Return the (x, y) coordinate for the center point of the cell that contains the specified text.  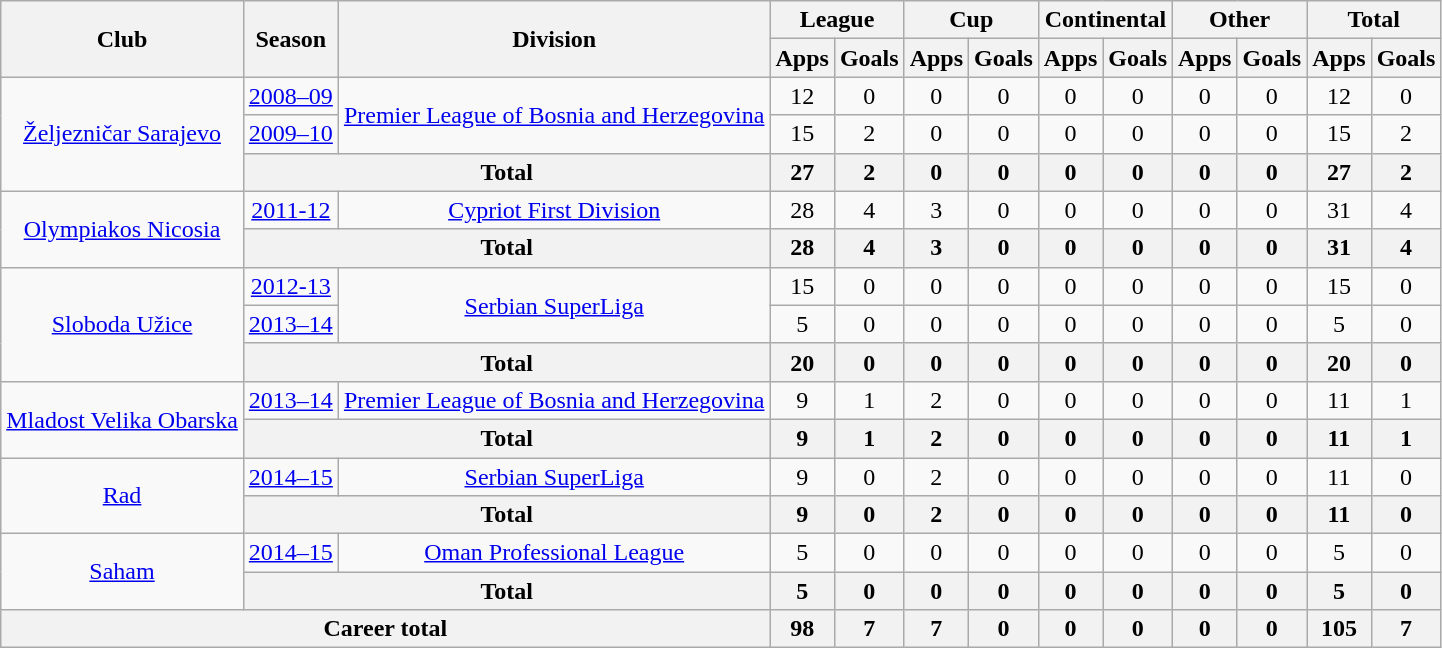
Continental (1105, 20)
Division (554, 39)
Oman Professional League (554, 553)
League (837, 20)
Željezničar Sarajevo (122, 134)
Saham (122, 572)
Olympiakos Nicosia (122, 229)
Rad (122, 496)
2011-12 (290, 210)
Season (290, 39)
Other (1240, 20)
2008–09 (290, 96)
Cup (971, 20)
2012-13 (290, 286)
98 (802, 629)
Career total (386, 629)
Sloboda Užice (122, 324)
Cypriot First Division (554, 210)
105 (1339, 629)
Mladost Velika Obarska (122, 419)
Club (122, 39)
2009–10 (290, 134)
